Locate the cell with the specified text and output its [X, Y] center coordinate. 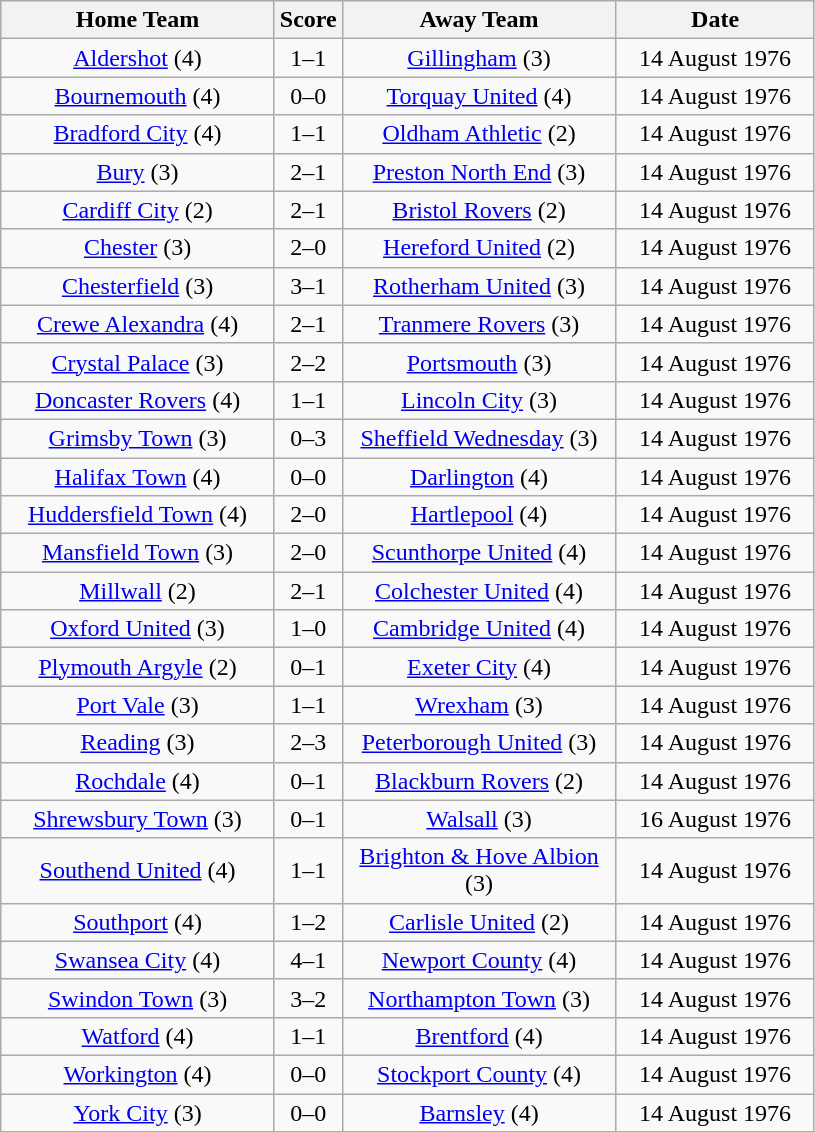
Cambridge United (4) [479, 629]
Colchester United (4) [479, 591]
Plymouth Argyle (2) [138, 667]
Wrexham (3) [479, 705]
Chesterfield (3) [138, 286]
3–1 [308, 286]
Port Vale (3) [138, 705]
Bournemouth (4) [138, 96]
Hereford United (2) [479, 248]
Halifax Town (4) [138, 477]
1–2 [308, 922]
Aldershot (4) [138, 58]
Date [716, 20]
1–0 [308, 629]
Northampton Town (3) [479, 998]
Oxford United (3) [138, 629]
Exeter City (4) [479, 667]
Bury (3) [138, 172]
2–3 [308, 743]
Mansfield Town (3) [138, 553]
16 August 1976 [716, 819]
Crystal Palace (3) [138, 362]
Watford (4) [138, 1036]
Chester (3) [138, 248]
0–3 [308, 438]
Southport (4) [138, 922]
Brentford (4) [479, 1036]
Walsall (3) [479, 819]
Doncaster Rovers (4) [138, 400]
Bristol Rovers (2) [479, 210]
Millwall (2) [138, 591]
Brighton & Hove Albion (3) [479, 870]
Barnsley (4) [479, 1113]
Away Team [479, 20]
4–1 [308, 960]
Bradford City (4) [138, 134]
Rotherham United (3) [479, 286]
Reading (3) [138, 743]
Peterborough United (3) [479, 743]
Swindon Town (3) [138, 998]
Grimsby Town (3) [138, 438]
Stockport County (4) [479, 1074]
Torquay United (4) [479, 96]
Score [308, 20]
Southend United (4) [138, 870]
Blackburn Rovers (2) [479, 781]
Rochdale (4) [138, 781]
Preston North End (3) [479, 172]
Cardiff City (2) [138, 210]
Workington (4) [138, 1074]
2–2 [308, 362]
Oldham Athletic (2) [479, 134]
Sheffield Wednesday (3) [479, 438]
Tranmere Rovers (3) [479, 324]
Newport County (4) [479, 960]
Swansea City (4) [138, 960]
Lincoln City (3) [479, 400]
3–2 [308, 998]
Gillingham (3) [479, 58]
Hartlepool (4) [479, 515]
Scunthorpe United (4) [479, 553]
York City (3) [138, 1113]
Home Team [138, 20]
Huddersfield Town (4) [138, 515]
Portsmouth (3) [479, 362]
Darlington (4) [479, 477]
Carlisle United (2) [479, 922]
Crewe Alexandra (4) [138, 324]
Shrewsbury Town (3) [138, 819]
